Search for the cell housing the specified text and yield its (X, Y) center coordinate. 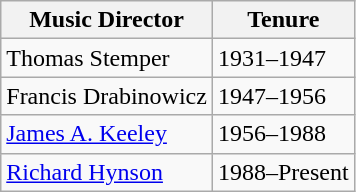
1956–1988 (283, 134)
1931–1947 (283, 58)
Thomas Stemper (107, 58)
Francis Drabinowicz (107, 96)
1988–Present (283, 172)
Richard Hynson (107, 172)
James A. Keeley (107, 134)
Music Director (107, 20)
1947–1956 (283, 96)
Tenure (283, 20)
